For the text-containing cell, return its midpoint in [x, y] coordinate format. 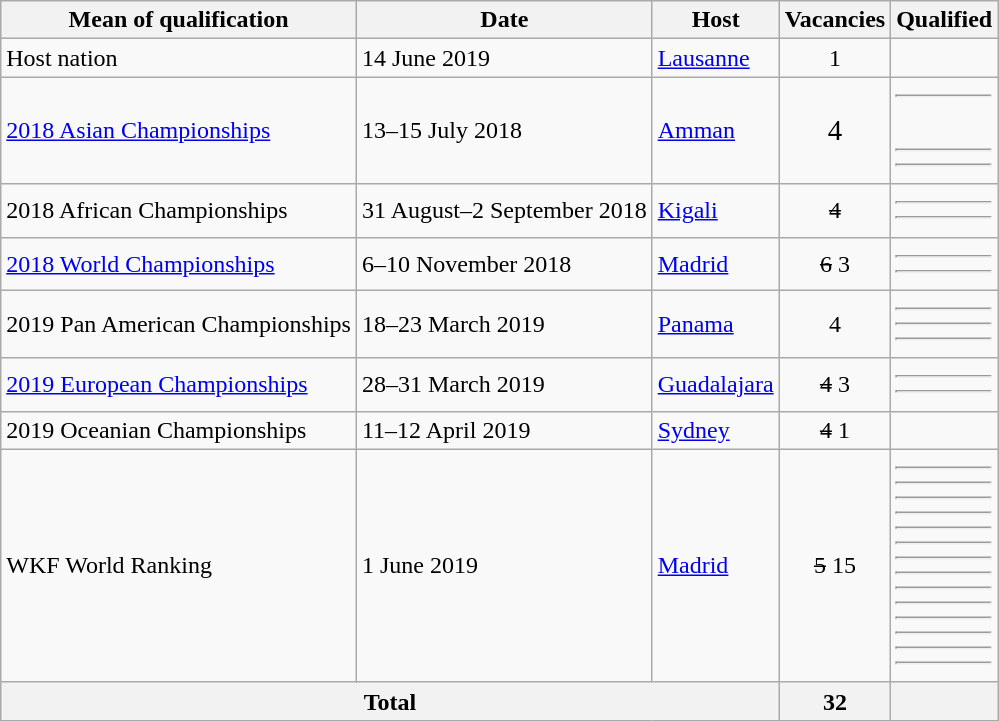
2018 African Championships [179, 210]
31 August–2 September 2018 [504, 210]
1 June 2019 [504, 566]
Host [716, 20]
Panama [716, 324]
4 1 [835, 430]
Qualified [944, 20]
Mean of qualification [179, 20]
1 [835, 58]
11–12 April 2019 [504, 430]
Total [390, 701]
Lausanne [716, 58]
Sydney [716, 430]
Host nation [179, 58]
6–10 November 2018 [504, 264]
32 [835, 701]
13–15 July 2018 [504, 130]
2018 Asian Championships [179, 130]
Kigali [716, 210]
2018 World Championships [179, 264]
2019 Oceanian Championships [179, 430]
Amman [716, 130]
Vacancies [835, 20]
WKF World Ranking [179, 566]
5 15 [835, 566]
6 3 [835, 264]
4 3 [835, 384]
14 June 2019 [504, 58]
Date [504, 20]
Guadalajara [716, 384]
2019 European Championships [179, 384]
2019 Pan American Championships [179, 324]
28–31 March 2019 [504, 384]
18–23 March 2019 [504, 324]
